Extract the (X, Y) coordinate from the center of the cell holding the provided text.  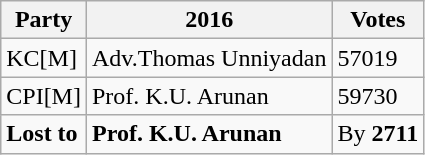
Adv.Thomas Unniyadan (208, 58)
Lost to (44, 134)
57019 (378, 58)
Votes (378, 20)
Party (44, 20)
KC[M] (44, 58)
CPI[M] (44, 96)
2016 (208, 20)
By 2711 (378, 134)
59730 (378, 96)
